Find where the given text appears and provide that cell's center as [X, Y] coordinate. 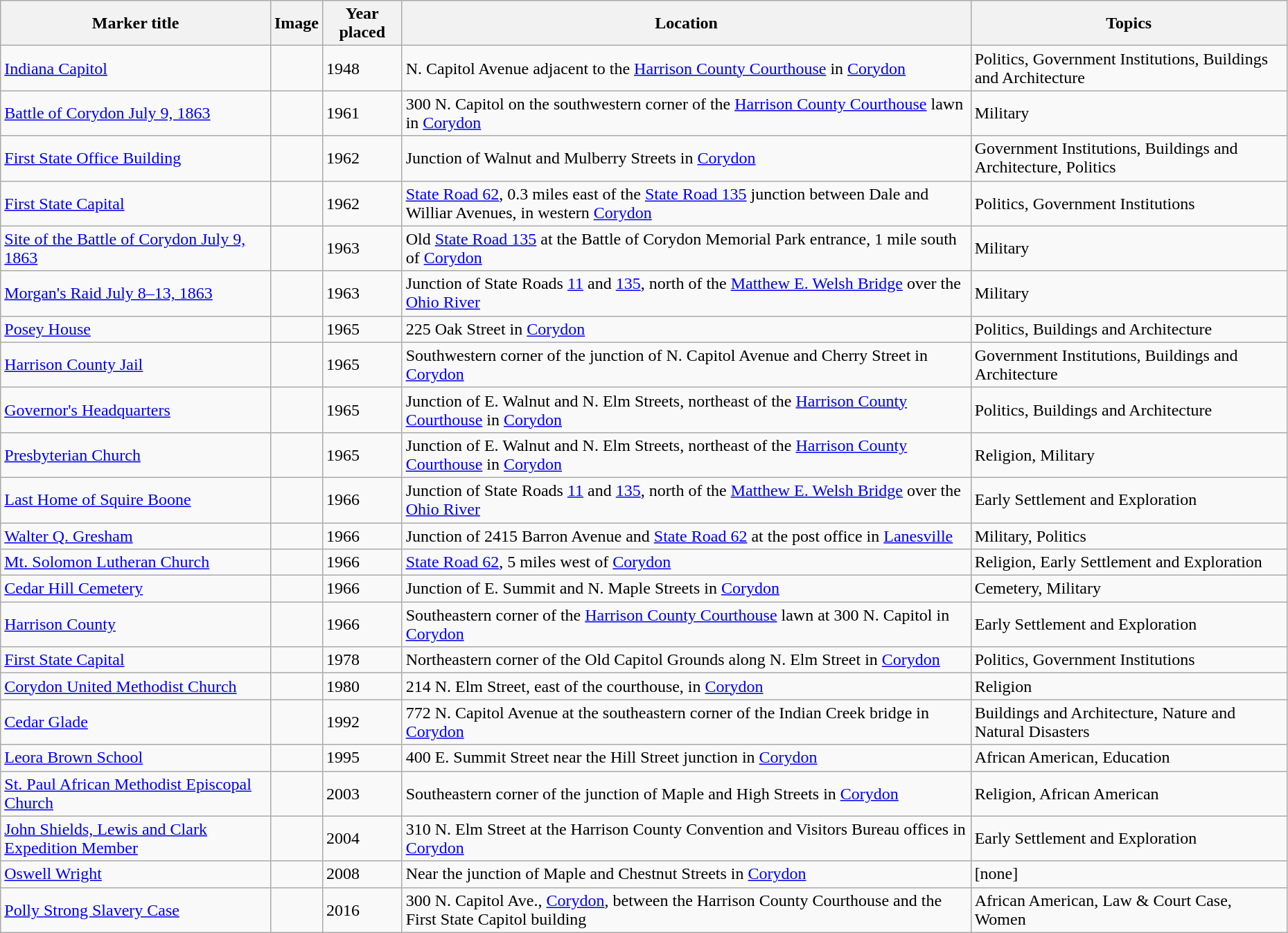
2003 [362, 794]
214 N. Elm Street, east of the courthouse, in Corydon [686, 686]
Southwestern corner of the junction of N. Capitol Avenue and Cherry Street in Corydon [686, 364]
Marker title [136, 24]
Junction of E. Summit and N. Maple Streets in Corydon [686, 589]
Junction of 2415 Barron Avenue and State Road 62 at the post office in Lanesville [686, 535]
Polly Strong Slavery Case [136, 910]
Religion, African American [1129, 794]
Image [297, 24]
Military, Politics [1129, 535]
Oswell Wright [136, 874]
772 N. Capitol Avenue at the southeastern corner of the Indian Creek bridge in Corydon [686, 722]
Topics [1129, 24]
St. Paul African Methodist Episcopal Church [136, 794]
Buildings and Architecture, Nature and Natural Disasters [1129, 722]
Religion, Military [1129, 454]
Cemetery, Military [1129, 589]
State Road 62, 5 miles west of Corydon [686, 562]
1995 [362, 758]
300 N. Capitol Ave., Corydon, between the Harrison County Courthouse and the First State Capitol building [686, 910]
Near the junction of Maple and Chestnut Streets in Corydon [686, 874]
Governor's Headquarters [136, 410]
Battle of Corydon July 9, 1863 [136, 114]
Cedar Hill Cemetery [136, 589]
Old State Road 135 at the Battle of Corydon Memorial Park entrance, 1 mile south of Corydon [686, 248]
Government Institutions, Buildings and Architecture [1129, 364]
Presbyterian Church [136, 454]
1948 [362, 68]
Morgan's Raid July 8–13, 1863 [136, 294]
John Shields, Lewis and Clark Expedition Member [136, 838]
First State Office Building [136, 158]
Last Home of Squire Boone [136, 500]
Year placed [362, 24]
Northeastern corner of the Old Capitol Grounds along N. Elm Street in Corydon [686, 660]
2004 [362, 838]
Site of the Battle of Corydon July 9, 1863 [136, 248]
Corydon United Methodist Church [136, 686]
Walter Q. Gresham [136, 535]
Harrison County Jail [136, 364]
Southeastern corner of the Harrison County Courthouse lawn at 300 N. Capitol in Corydon [686, 625]
Location [686, 24]
Religion [1129, 686]
225 Oak Street in Corydon [686, 329]
Harrison County [136, 625]
2016 [362, 910]
African American, Education [1129, 758]
Mt. Solomon Lutheran Church [136, 562]
Cedar Glade [136, 722]
Religion, Early Settlement and Exploration [1129, 562]
2008 [362, 874]
Posey House [136, 329]
1980 [362, 686]
310 N. Elm Street at the Harrison County Convention and Visitors Bureau offices in Corydon [686, 838]
Government Institutions, Buildings and Architecture, Politics [1129, 158]
Junction of Walnut and Mulberry Streets in Corydon [686, 158]
N. Capitol Avenue adjacent to the Harrison County Courthouse in Corydon [686, 68]
[none] [1129, 874]
Southeastern corner of the junction of Maple and High Streets in Corydon [686, 794]
African American, Law & Court Case, Women [1129, 910]
Indiana Capitol [136, 68]
300 N. Capitol on the southwestern corner of the Harrison County Courthouse lawn in Corydon [686, 114]
Politics, Government Institutions, Buildings and Architecture [1129, 68]
Leora Brown School [136, 758]
1978 [362, 660]
1961 [362, 114]
1992 [362, 722]
400 E. Summit Street near the Hill Street junction in Corydon [686, 758]
State Road 62, 0.3 miles east of the State Road 135 junction between Dale and Williar Avenues, in western Corydon [686, 204]
